Extract the [x, y] coordinate from the center of the cell holding the provided text.  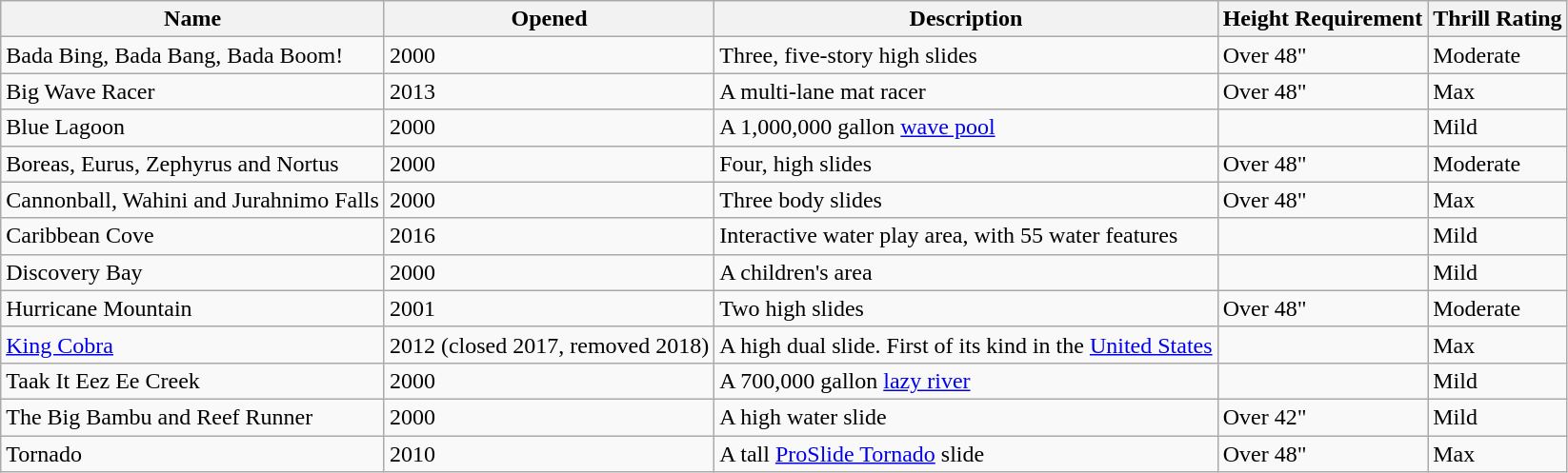
Three, five-story high slides [966, 55]
Discovery Bay [192, 272]
2001 [549, 308]
Height Requirement [1322, 19]
Three body slides [966, 200]
Bada Bing, Bada Bang, Bada Boom! [192, 55]
King Cobra [192, 345]
A 700,000 gallon lazy river [966, 381]
Name [192, 19]
A children's area [966, 272]
Over 42" [1322, 417]
Thrill Rating [1498, 19]
2010 [549, 454]
The Big Bambu and Reef Runner [192, 417]
Hurricane Mountain [192, 308]
2016 [549, 236]
Taak It Eez Ee Creek [192, 381]
Blue Lagoon [192, 128]
Tornado [192, 454]
2013 [549, 91]
Description [966, 19]
Four, high slides [966, 164]
Two high slides [966, 308]
Opened [549, 19]
Caribbean Cove [192, 236]
Interactive water play area, with 55 water features [966, 236]
Boreas, Eurus, Zephyrus and Nortus [192, 164]
A 1,000,000 gallon wave pool [966, 128]
2012 (closed 2017, removed 2018) [549, 345]
A multi-lane mat racer [966, 91]
A high water slide [966, 417]
Big Wave Racer [192, 91]
A high dual slide. First of its kind in the United States [966, 345]
Cannonball, Wahini and Jurahnimo Falls [192, 200]
A tall ProSlide Tornado slide [966, 454]
